Return the (X, Y) coordinate for the center point of the cell that contains the specified text.  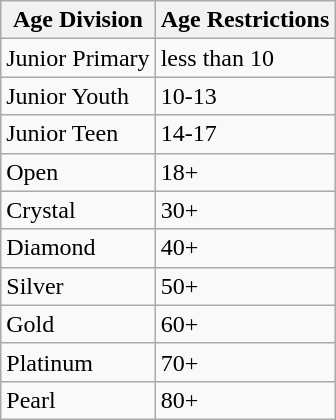
Junior Primary (78, 58)
50+ (245, 286)
Pearl (78, 400)
30+ (245, 210)
Age Division (78, 20)
Junior Teen (78, 134)
Gold (78, 324)
Age Restrictions (245, 20)
80+ (245, 400)
10-13 (245, 96)
Silver (78, 286)
Platinum (78, 362)
40+ (245, 248)
18+ (245, 172)
60+ (245, 324)
70+ (245, 362)
Diamond (78, 248)
less than 10 (245, 58)
14-17 (245, 134)
Open (78, 172)
Crystal (78, 210)
Junior Youth (78, 96)
